Extract the [X, Y] coordinate from the center of the cell holding the provided text.  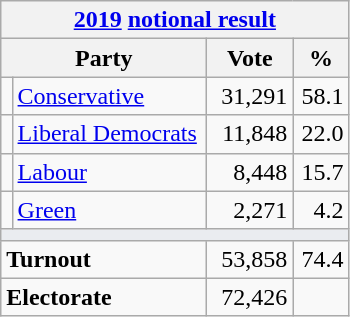
53,858 [250, 259]
Party [104, 58]
Vote [250, 58]
% [321, 58]
Liberal Democrats [110, 134]
Green [110, 210]
4.2 [321, 210]
31,291 [250, 96]
58.1 [321, 96]
22.0 [321, 134]
15.7 [321, 172]
2019 notional result [175, 20]
2,271 [250, 210]
Electorate [104, 297]
11,848 [250, 134]
Labour [110, 172]
72,426 [250, 297]
Turnout [104, 259]
74.4 [321, 259]
Conservative [110, 96]
8,448 [250, 172]
